From the cell containing the given text, extract its center point as (x, y) coordinate. 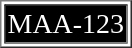
MAA-123 (66, 24)
